Locate the cell with the specified text and output its [x, y] center coordinate. 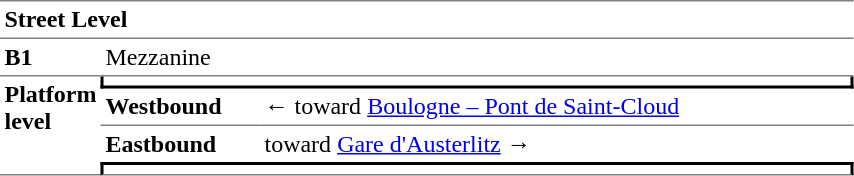
Street Level [427, 20]
← toward Boulogne – Pont de Saint-Cloud [557, 107]
Westbound [180, 107]
Platform level [50, 126]
toward Gare d'Austerlitz → [557, 144]
B1 [50, 58]
Mezzanine [478, 58]
Eastbound [180, 144]
